Locate the cell with the specified text and output its [x, y] center coordinate. 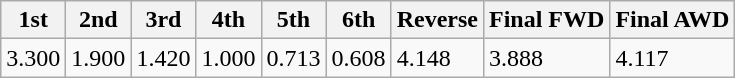
5th [294, 20]
Final AWD [672, 20]
Reverse [437, 20]
3rd [164, 20]
6th [358, 20]
1.420 [164, 58]
3.300 [34, 58]
0.608 [358, 58]
2nd [98, 20]
3.888 [546, 58]
4.117 [672, 58]
1.900 [98, 58]
1st [34, 20]
1.000 [228, 58]
0.713 [294, 58]
4th [228, 20]
4.148 [437, 58]
Final FWD [546, 20]
